Search for the cell housing the specified text and yield its (x, y) center coordinate. 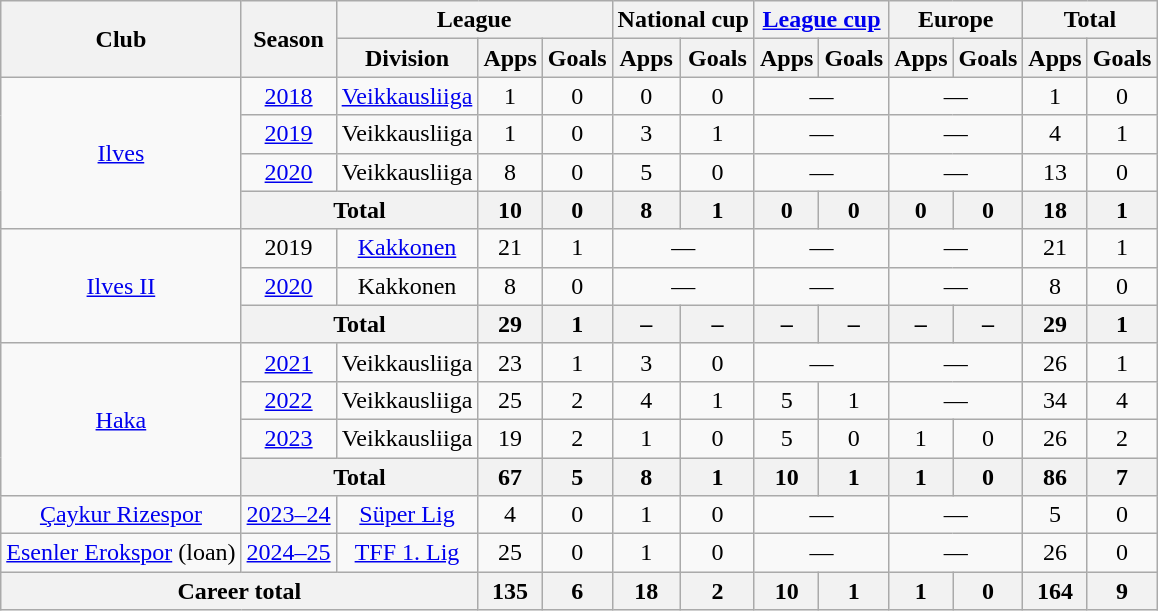
Ilves (121, 153)
2023 (288, 438)
86 (1055, 477)
135 (510, 591)
League (474, 20)
2023–24 (288, 515)
League cup (821, 20)
Division (407, 58)
23 (510, 362)
TFF 1. Lig (407, 553)
34 (1055, 400)
Haka (121, 419)
National cup (683, 20)
7 (1122, 477)
2018 (288, 96)
Season (288, 39)
Süper Lig (407, 515)
Çaykur Rizespor (121, 515)
2022 (288, 400)
Club (121, 39)
Career total (240, 591)
Ilves II (121, 286)
Esenler Erokspor (loan) (121, 553)
13 (1055, 172)
19 (510, 438)
Europe (956, 20)
2024–25 (288, 553)
164 (1055, 591)
67 (510, 477)
2021 (288, 362)
9 (1122, 591)
6 (577, 591)
